From the cell containing the given text, extract its center point as [X, Y] coordinate. 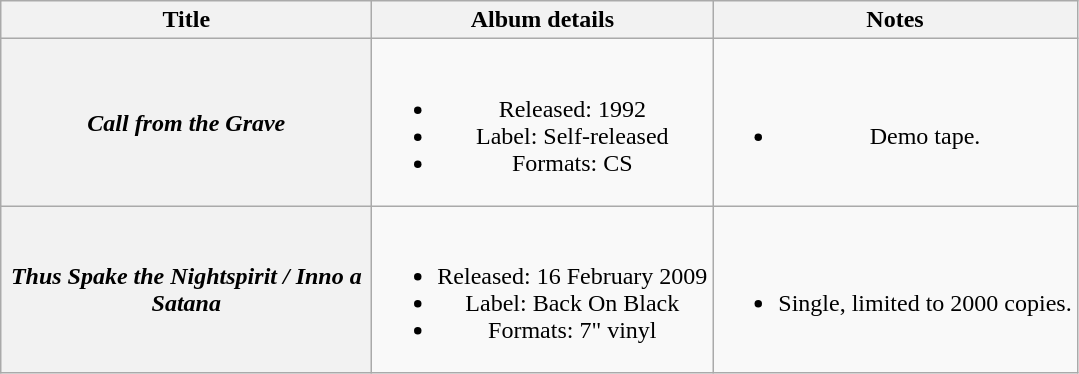
Notes [895, 20]
Demo tape. [895, 122]
Title [186, 20]
Released: 1992Label: Self-releasedFormats: CS [542, 122]
Released: 16 February 2009Label: Back On BlackFormats: 7" vinyl [542, 290]
Album details [542, 20]
Single, limited to 2000 copies. [895, 290]
Thus Spake the Nightspirit / Inno a Satana [186, 290]
Call from the Grave [186, 122]
